Determine the [x, y] coordinate at the center of the cell enclosing the given text.  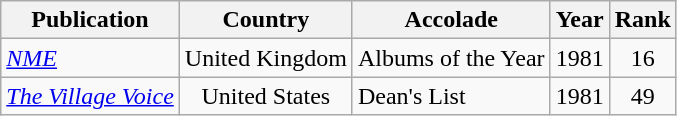
Year [580, 20]
Rank [642, 20]
49 [642, 96]
NME [90, 58]
Albums of the Year [451, 58]
Publication [90, 20]
United States [266, 96]
16 [642, 58]
United Kingdom [266, 58]
Accolade [451, 20]
Country [266, 20]
Dean's List [451, 96]
The Village Voice [90, 96]
